Pinpoint the cell where the given text exists, returning its (x, y) midpoint coordinate. 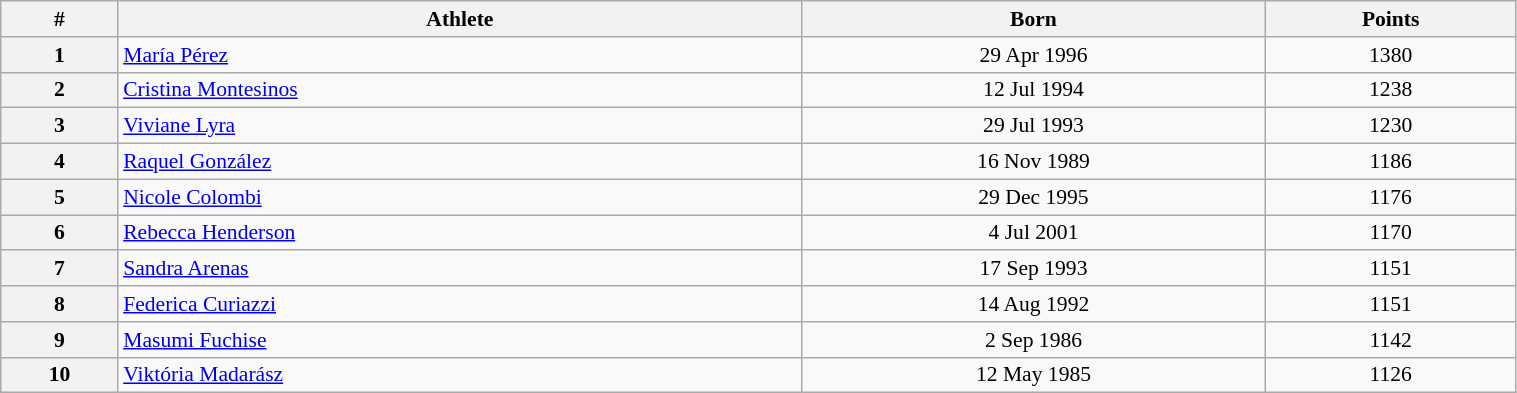
Viktória Madarász (460, 375)
29 Jul 1993 (1034, 126)
17 Sep 1993 (1034, 269)
7 (60, 269)
Federica Curiazzi (460, 304)
2 (60, 90)
5 (60, 197)
María Pérez (460, 55)
29 Apr 1996 (1034, 55)
4 Jul 2001 (1034, 233)
2 Sep 1986 (1034, 340)
14 Aug 1992 (1034, 304)
Nicole Colombi (460, 197)
1238 (1390, 90)
12 May 1985 (1034, 375)
8 (60, 304)
10 (60, 375)
Viviane Lyra (460, 126)
Raquel González (460, 162)
Masumi Fuchise (460, 340)
29 Dec 1995 (1034, 197)
1230 (1390, 126)
1176 (1390, 197)
Points (1390, 19)
1380 (1390, 55)
1170 (1390, 233)
3 (60, 126)
Sandra Arenas (460, 269)
16 Nov 1989 (1034, 162)
Athlete (460, 19)
6 (60, 233)
1126 (1390, 375)
1142 (1390, 340)
Born (1034, 19)
# (60, 19)
Cristina Montesinos (460, 90)
12 Jul 1994 (1034, 90)
4 (60, 162)
Rebecca Henderson (460, 233)
9 (60, 340)
1 (60, 55)
1186 (1390, 162)
